Locate the cell with the specified text and output its (x, y) center coordinate. 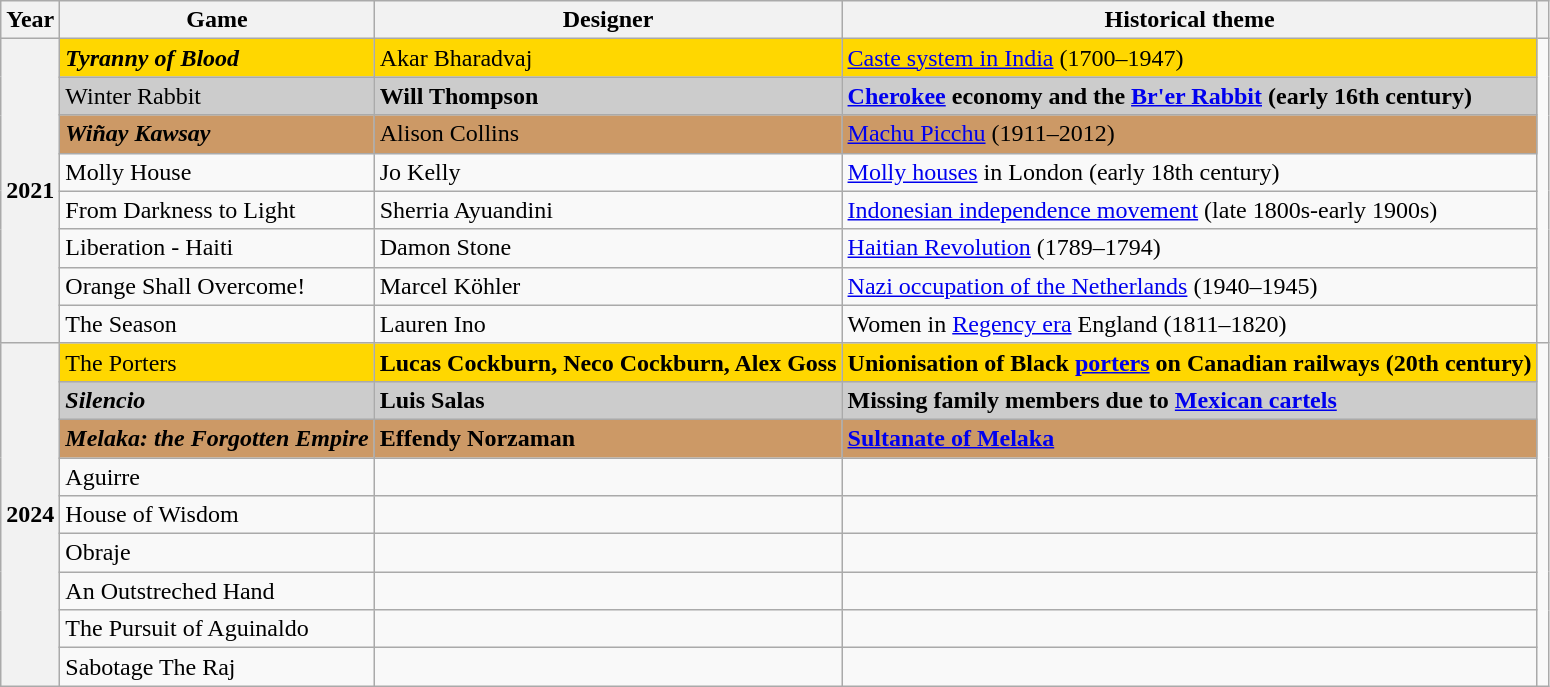
From Darkness to Light (217, 210)
Molly House (217, 172)
The Porters (217, 362)
The Season (217, 324)
Effendy Norzaman (608, 438)
Game (217, 20)
Tyranny of Blood (217, 58)
Will Thompson (608, 96)
Obraje (217, 553)
Cherokee economy and the Br'er Rabbit (early 16th century) (1190, 96)
An Outstreched Hand (217, 591)
Caste system in India (1700–1947) (1190, 58)
Damon Stone (608, 248)
Marcel Köhler (608, 286)
Lauren Ino (608, 324)
Sabotage The Raj (217, 667)
Unionisation of Black porters on Canadian railways (20th century) (1190, 362)
Wiñay Kawsay (217, 134)
2024 (30, 514)
House of Wisdom (217, 515)
Missing family members due to Mexican cartels (1190, 400)
Historical theme (1190, 20)
Indonesian independence movement (late 1800s-early 1900s) (1190, 210)
Akar Bharadvaj (608, 58)
Haitian Revolution (1789–1794) (1190, 248)
Silencio (217, 400)
Nazi occupation of the Netherlands (1940–1945) (1190, 286)
Year (30, 20)
Women in Regency era England (1811–1820) (1190, 324)
Lucas Cockburn, Neco Cockburn, Alex Goss (608, 362)
Sherria Ayuandini (608, 210)
Luis Salas (608, 400)
Liberation - Haiti (217, 248)
Winter Rabbit (217, 96)
Aguirre (217, 477)
Machu Picchu (1911–2012) (1190, 134)
Sultanate of Melaka (1190, 438)
The Pursuit of Aguinaldo (217, 629)
Jo Kelly (608, 172)
Designer (608, 20)
2021 (30, 191)
Melaka: the Forgotten Empire (217, 438)
Alison Collins (608, 134)
Orange Shall Overcome! (217, 286)
Molly houses in London (early 18th century) (1190, 172)
